Find where the given text appears and provide that cell's center as [X, Y] coordinate. 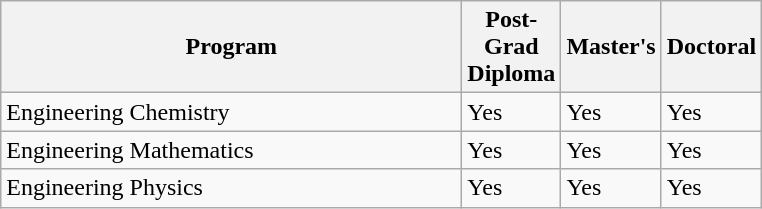
Engineering Chemistry [232, 112]
Master's [611, 47]
Engineering Physics [232, 188]
Program [232, 47]
Engineering Mathematics [232, 150]
Doctoral [711, 47]
Post-Grad Diploma [512, 47]
